Capture the cell that displays the provided text and extract its (x, y) central coordinate. 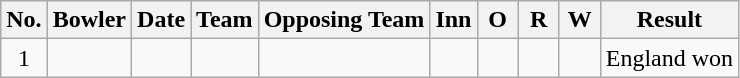
1 (24, 58)
Date (162, 20)
Bowler (89, 20)
Inn (454, 20)
O (498, 20)
Team (225, 20)
No. (24, 20)
Opposing Team (344, 20)
R (538, 20)
W (580, 20)
Result (669, 20)
England won (669, 58)
